Identify which cell holds the provided text, then report its [X, Y] central coordinate. 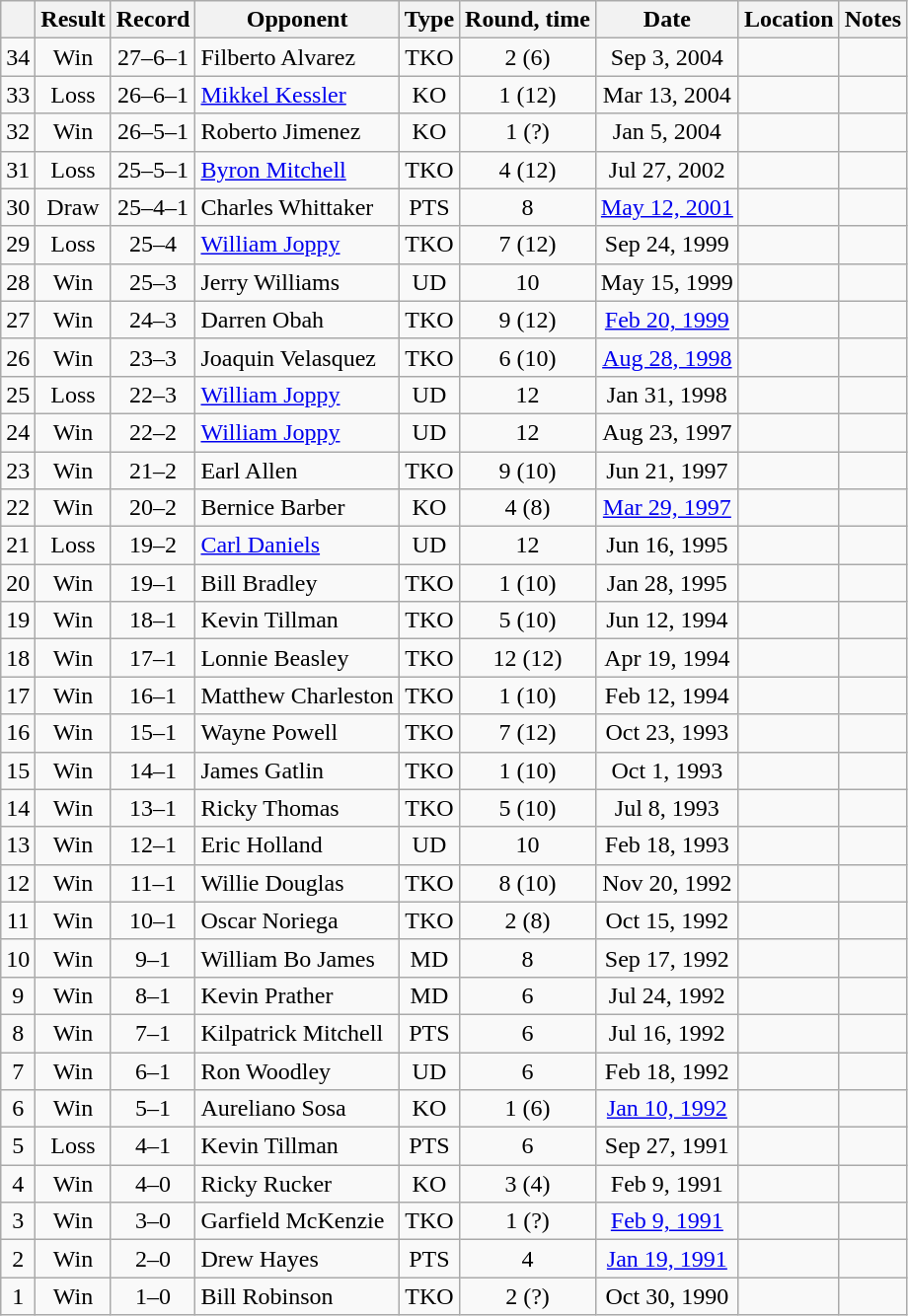
Jerry Williams [297, 282]
Willie Douglas [297, 883]
Carl Daniels [297, 546]
2 (8) [528, 920]
Aureliano Sosa [297, 1109]
Mar 13, 2004 [667, 95]
17–1 [153, 658]
Sep 3, 2004 [667, 57]
1 (12) [528, 95]
15–1 [153, 733]
9–1 [153, 958]
James Gatlin [297, 770]
Jan 5, 2004 [667, 132]
Draw [73, 207]
6–1 [153, 1070]
14 [18, 808]
Round, time [528, 20]
19–1 [153, 583]
Oscar Noriega [297, 920]
Record [153, 20]
Type [428, 20]
Ricky Thomas [297, 808]
1 [18, 1296]
12–1 [153, 845]
26–6–1 [153, 95]
17 [18, 695]
26–5–1 [153, 132]
4–0 [153, 1184]
7–1 [153, 1033]
Apr 19, 1994 [667, 658]
Jun 16, 1995 [667, 546]
Mar 29, 1997 [667, 508]
20 [18, 583]
Aug 28, 1998 [667, 357]
Kilpatrick Mitchell [297, 1033]
1–0 [153, 1296]
Jun 21, 1997 [667, 471]
16 [18, 733]
32 [18, 132]
2–0 [153, 1259]
Oct 23, 1993 [667, 733]
28 [18, 282]
9 (12) [528, 320]
Jul 24, 1992 [667, 995]
Feb 20, 1999 [667, 320]
21 [18, 546]
Mikkel Kessler [297, 95]
13 [18, 845]
Garfield McKenzie [297, 1221]
Jul 16, 1992 [667, 1033]
Jul 27, 2002 [667, 170]
33 [18, 95]
2 (6) [528, 57]
16–1 [153, 695]
25–4 [153, 245]
May 12, 2001 [667, 207]
Ricky Rucker [297, 1184]
Oct 15, 1992 [667, 920]
30 [18, 207]
23–3 [153, 357]
22–3 [153, 395]
25 [18, 395]
34 [18, 57]
13–1 [153, 808]
Feb 18, 1993 [667, 845]
1 (6) [528, 1109]
Earl Allen [297, 471]
4–1 [153, 1146]
Jan 28, 1995 [667, 583]
Sep 17, 1992 [667, 958]
9 [18, 995]
May 15, 1999 [667, 282]
20–2 [153, 508]
Roberto Jimenez [297, 132]
Bernice Barber [297, 508]
Jan 31, 1998 [667, 395]
14–1 [153, 770]
Drew Hayes [297, 1259]
5 [18, 1146]
Nov 20, 1992 [667, 883]
29 [18, 245]
8–1 [153, 995]
Result [73, 20]
4 (8) [528, 508]
Joaquin Velasquez [297, 357]
19–2 [153, 546]
Lonnie Beasley [297, 658]
8 (10) [528, 883]
18–1 [153, 621]
Jun 12, 1994 [667, 621]
10–1 [153, 920]
22–2 [153, 432]
Ron Woodley [297, 1070]
11–1 [153, 883]
Bill Robinson [297, 1296]
27–6–1 [153, 57]
Bill Bradley [297, 583]
Opponent [297, 20]
15 [18, 770]
11 [18, 920]
Date [667, 20]
25–5–1 [153, 170]
31 [18, 170]
Oct 1, 1993 [667, 770]
26 [18, 357]
Feb 18, 1992 [667, 1070]
Byron Mitchell [297, 170]
Kevin Prather [297, 995]
12 (12) [528, 658]
Jan 10, 1992 [667, 1109]
Eric Holland [297, 845]
9 (10) [528, 471]
Jan 19, 1991 [667, 1259]
3 [18, 1221]
Notes [872, 20]
Aug 23, 1997 [667, 432]
22 [18, 508]
3–0 [153, 1221]
25–3 [153, 282]
23 [18, 471]
Sep 24, 1999 [667, 245]
William Bo James [297, 958]
27 [18, 320]
2 (?) [528, 1296]
Jul 8, 1993 [667, 808]
4 (12) [528, 170]
3 (4) [528, 1184]
18 [18, 658]
5–1 [153, 1109]
Filberto Alvarez [297, 57]
Wayne Powell [297, 733]
21–2 [153, 471]
Matthew Charleston [297, 695]
24–3 [153, 320]
7 [18, 1070]
Oct 30, 1990 [667, 1296]
25–4–1 [153, 207]
Location [789, 20]
Feb 12, 1994 [667, 695]
Charles Whittaker [297, 207]
2 [18, 1259]
Sep 27, 1991 [667, 1146]
6 (10) [528, 357]
Darren Obah [297, 320]
24 [18, 432]
19 [18, 621]
